Determine the (X, Y) coordinate at the center of the cell enclosing the given text.  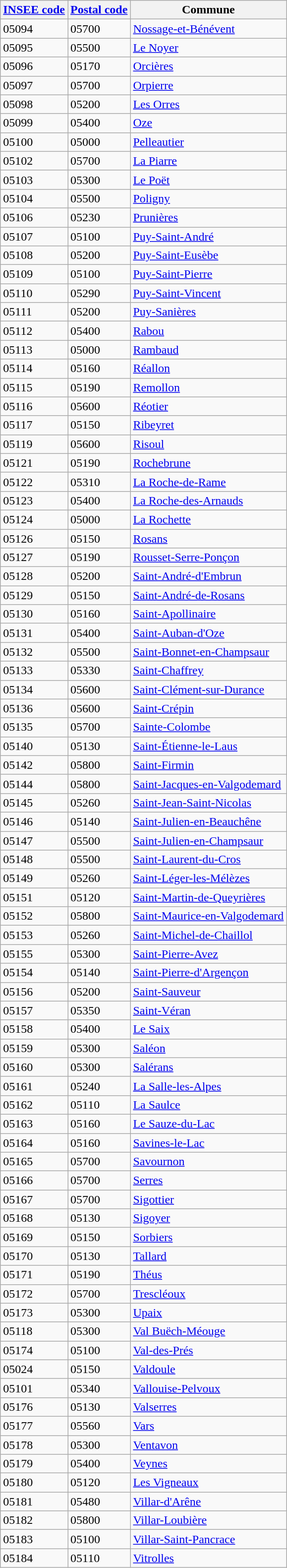
05134 (34, 690)
05108 (34, 255)
Valdoule (208, 1369)
05171 (34, 1275)
05131 (34, 633)
05104 (34, 198)
05350 (99, 1010)
05116 (34, 406)
Saint-Maurice-en-Valgodemard (208, 916)
Saint-Bonnet-en-Champsaur (208, 652)
05142 (34, 765)
05144 (34, 784)
05112 (34, 331)
05480 (99, 1502)
05161 (34, 1086)
05109 (34, 274)
Risoul (208, 444)
Le Sauze-du-Lac (208, 1124)
Puy-Saint-Pierre (208, 274)
05182 (34, 1520)
05165 (34, 1162)
05129 (34, 595)
Saint-Firmin (208, 765)
Saint-Julien-en-Champsaur (208, 841)
05169 (34, 1237)
Saint-André-de-Rosans (208, 595)
Pelleautier (208, 142)
05560 (99, 1426)
Savournon (208, 1162)
La Saulce (208, 1105)
Puy-Saint-Eusèbe (208, 255)
05149 (34, 878)
Saléon (208, 1048)
Postal code (99, 10)
Villar-Saint-Pancrace (208, 1539)
05167 (34, 1199)
05121 (34, 463)
Salérans (208, 1067)
Sainte-Colombe (208, 727)
05230 (99, 217)
05240 (99, 1086)
05173 (34, 1313)
Théus (208, 1275)
Saint-Michel-de-Chaillol (208, 935)
05126 (34, 538)
05096 (34, 66)
Rambaud (208, 350)
La Roche-des-Arnauds (208, 501)
Saint-André-d'Embrun (208, 576)
Saint-Chaffrey (208, 671)
La Salle-les-Alpes (208, 1086)
05145 (34, 803)
05132 (34, 652)
Saint-Crépin (208, 708)
Saint-Jean-Saint-Nicolas (208, 803)
05163 (34, 1124)
05174 (34, 1350)
05024 (34, 1369)
Réotier (208, 406)
05172 (34, 1294)
Saint-Léger-les-Mélèzes (208, 878)
05115 (34, 387)
05157 (34, 1010)
Saint-Martin-de-Queyrières (208, 897)
Sorbiers (208, 1237)
Orpierre (208, 85)
05106 (34, 217)
Saint-Jacques-en-Valgodemard (208, 784)
Rosans (208, 538)
Puy-Saint-André (208, 237)
05103 (34, 180)
Rabou (208, 331)
Rochebrune (208, 463)
05123 (34, 501)
05168 (34, 1218)
Serres (208, 1181)
05177 (34, 1426)
Réallon (208, 369)
05117 (34, 425)
Prunières (208, 217)
Saint-Véran (208, 1010)
Vallouise-Pelvoux (208, 1388)
Rousset-Serre-Ponçon (208, 558)
Val Buëch-Méouge (208, 1331)
Veynes (208, 1464)
05098 (34, 104)
05153 (34, 935)
05114 (34, 369)
Ventavon (208, 1445)
05340 (99, 1388)
Saint-Laurent-du-Cros (208, 860)
05133 (34, 671)
05119 (34, 444)
INSEE code (34, 10)
05101 (34, 1388)
05180 (34, 1483)
05164 (34, 1142)
Remollon (208, 387)
05113 (34, 350)
05158 (34, 1029)
Nossage-et-Bénévent (208, 29)
05154 (34, 973)
Saint-Pierre-d'Argençon (208, 973)
05176 (34, 1407)
Tallard (208, 1256)
05178 (34, 1445)
La Rochette (208, 519)
05184 (34, 1558)
Upaix (208, 1313)
05102 (34, 161)
Saint-Auban-d'Oze (208, 633)
Sigoyer (208, 1218)
Orcières (208, 66)
05095 (34, 48)
05118 (34, 1331)
05122 (34, 482)
Vitrolles (208, 1558)
05111 (34, 312)
Villar-Loubière (208, 1520)
05136 (34, 708)
05127 (34, 558)
Saint-Clément-sur-Durance (208, 690)
Saint-Julien-en-Beauchêne (208, 821)
Villar-d'Arêne (208, 1502)
05179 (34, 1464)
Oze (208, 123)
Sigottier (208, 1199)
Trescléoux (208, 1294)
05147 (34, 841)
Puy-Sanières (208, 312)
05097 (34, 85)
Ribeyret (208, 425)
05162 (34, 1105)
05156 (34, 992)
05148 (34, 860)
Savines-le-Lac (208, 1142)
Le Poët (208, 180)
05166 (34, 1181)
05290 (99, 293)
Les Orres (208, 104)
La Roche-de-Rame (208, 482)
05330 (99, 671)
Commune (208, 10)
05128 (34, 576)
05183 (34, 1539)
Vars (208, 1426)
05107 (34, 237)
Saint-Apollinaire (208, 614)
Saint-Étienne-le-Laus (208, 746)
05159 (34, 1048)
Les Vigneaux (208, 1483)
Puy-Saint-Vincent (208, 293)
Saint-Pierre-Avez (208, 954)
La Piarre (208, 161)
05135 (34, 727)
05181 (34, 1502)
Valserres (208, 1407)
Val-des-Prés (208, 1350)
Saint-Sauveur (208, 992)
05155 (34, 954)
05310 (99, 482)
05094 (34, 29)
05146 (34, 821)
Le Saix (208, 1029)
05124 (34, 519)
05099 (34, 123)
05151 (34, 897)
Poligny (208, 198)
05152 (34, 916)
Le Noyer (208, 48)
